Output the [x, y] coordinate of the center of the cell containing the given text.  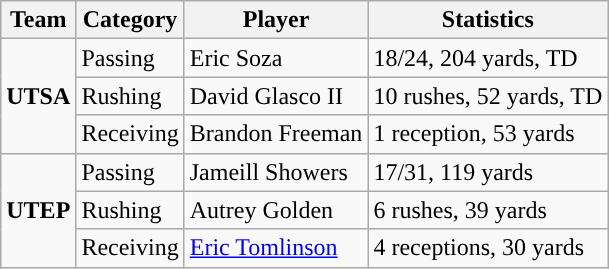
Jameill Showers [276, 172]
Category [130, 20]
Eric Soza [276, 58]
10 rushes, 52 yards, TD [488, 96]
Autrey Golden [276, 210]
17/31, 119 yards [488, 172]
Brandon Freeman [276, 134]
Player [276, 20]
6 rushes, 39 yards [488, 210]
18/24, 204 yards, TD [488, 58]
David Glasco II [276, 96]
UTSA [38, 96]
1 reception, 53 yards [488, 134]
UTEP [38, 210]
4 receptions, 30 yards [488, 248]
Eric Tomlinson [276, 248]
Team [38, 20]
Statistics [488, 20]
